From the cell containing the given text, extract its center point as (x, y) coordinate. 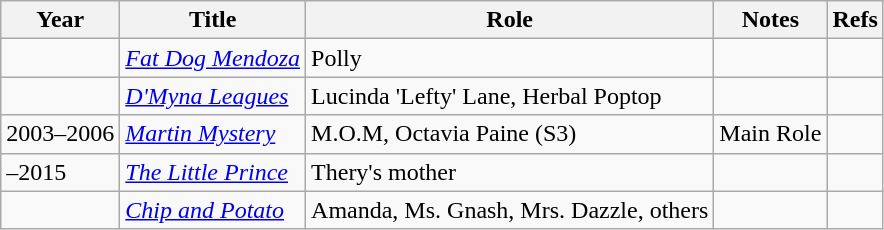
–2015 (60, 172)
Main Role (770, 134)
Thery's mother (510, 172)
The Little Prince (213, 172)
Role (510, 20)
Title (213, 20)
Fat Dog Mendoza (213, 58)
M.O.M, Octavia Paine (S3) (510, 134)
Refs (855, 20)
2003–2006 (60, 134)
Year (60, 20)
Amanda, Ms. Gnash, Mrs. Dazzle, others (510, 210)
D'Myna Leagues (213, 96)
Lucinda 'Lefty' Lane, Herbal Poptop (510, 96)
Polly (510, 58)
Chip and Potato (213, 210)
Notes (770, 20)
Martin Mystery (213, 134)
